Output the [x, y] coordinate of the center of the cell containing the given text.  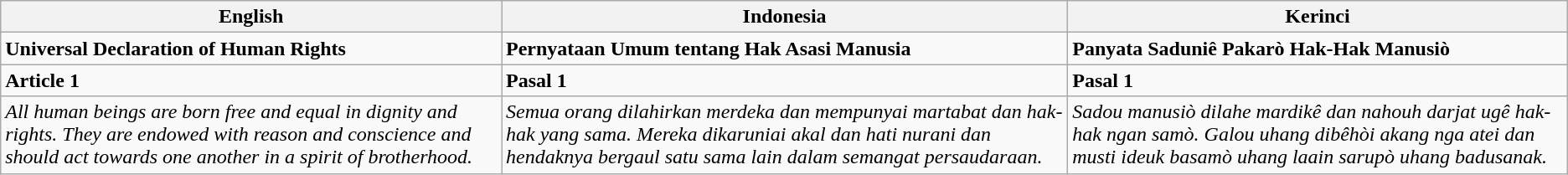
Pernyataan Umum tentang Hak Asasi Manusia [784, 49]
English [251, 17]
Panyata Saduniê Pakarò Hak-Hak Manusiò [1318, 49]
Article 1 [251, 80]
Kerinci [1318, 17]
Universal Declaration of Human Rights [251, 49]
Indonesia [784, 17]
